Detect which cell encompasses the target text, then output its [x, y] center coordinate. 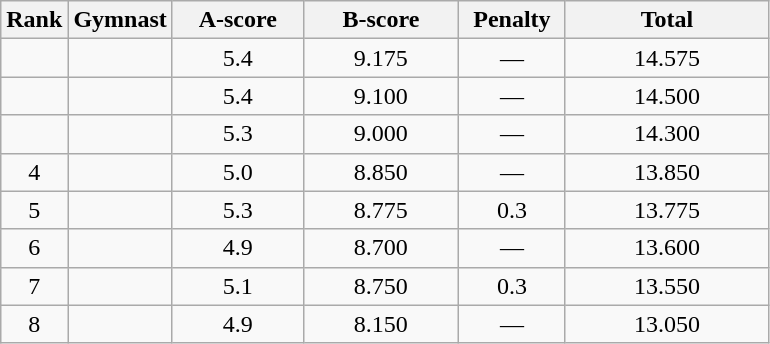
8.750 [380, 286]
8.775 [380, 210]
9.175 [380, 58]
7 [34, 286]
8 [34, 324]
B-score [380, 20]
5 [34, 210]
Total [666, 20]
13.775 [666, 210]
8.150 [380, 324]
4 [34, 172]
13.850 [666, 172]
14.575 [666, 58]
Rank [34, 20]
9.000 [380, 134]
13.550 [666, 286]
13.050 [666, 324]
13.600 [666, 248]
5.0 [238, 172]
6 [34, 248]
Penalty [512, 20]
14.500 [666, 96]
8.850 [380, 172]
A-score [238, 20]
8.700 [380, 248]
5.1 [238, 286]
14.300 [666, 134]
Gymnast [120, 20]
9.100 [380, 96]
